Search for the cell housing the specified text and yield its (x, y) center coordinate. 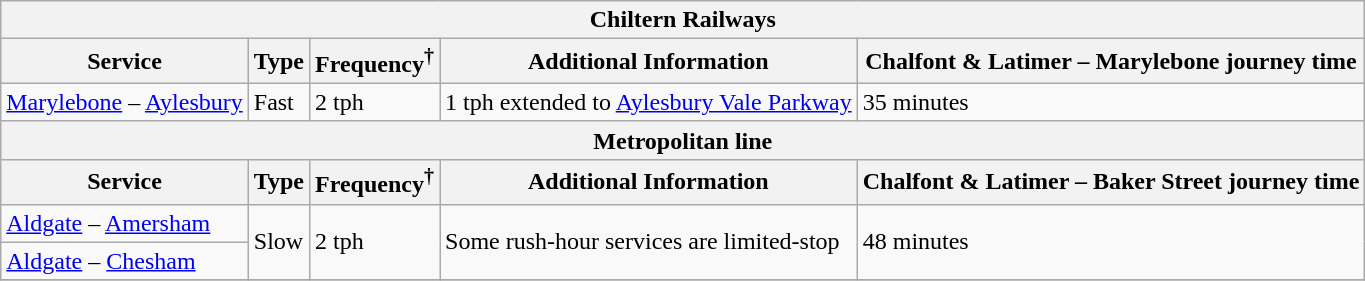
Slow (278, 242)
Marylebone – Aylesbury (125, 102)
1 tph extended to Aylesbury Vale Parkway (649, 102)
Chiltern Railways (683, 20)
Metropolitan line (683, 140)
Chalfont & Latimer – Marylebone journey time (1111, 62)
35 minutes (1111, 102)
Fast (278, 102)
Some rush-hour services are limited-stop (649, 242)
Chalfont & Latimer – Baker Street journey time (1111, 182)
Aldgate – Chesham (125, 261)
Aldgate – Amersham (125, 223)
48 minutes (1111, 242)
